Search for the cell housing the specified text and yield its (x, y) center coordinate. 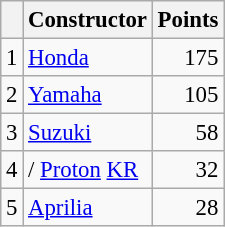
Points (188, 20)
2 (12, 95)
5 (12, 208)
4 (12, 170)
Honda (88, 58)
175 (188, 58)
Yamaha (88, 95)
28 (188, 208)
Aprilia (88, 208)
Suzuki (88, 133)
/ Proton KR (88, 170)
3 (12, 133)
Constructor (88, 20)
105 (188, 95)
58 (188, 133)
1 (12, 58)
32 (188, 170)
